Pinpoint the cell where the given text exists, returning its [x, y] midpoint coordinate. 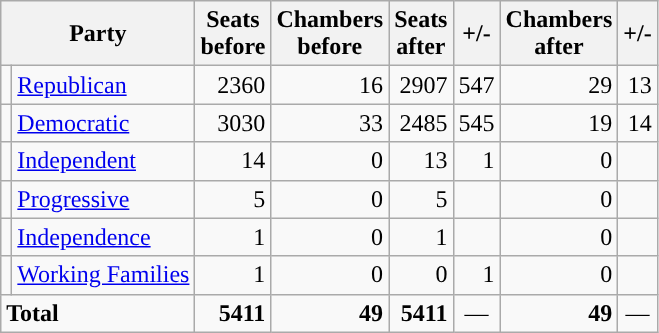
Party [98, 34]
Seatsafter [421, 34]
16 [330, 85]
2485 [421, 123]
2907 [421, 85]
3030 [233, 123]
545 [476, 123]
Chambersbefore [330, 34]
Total [98, 313]
33 [330, 123]
Independent [104, 161]
Seatsbefore [233, 34]
Republican [104, 85]
29 [559, 85]
Independence [104, 237]
Progressive [104, 199]
19 [559, 123]
Chambersafter [559, 34]
2360 [233, 85]
Democratic [104, 123]
Working Families [104, 275]
547 [476, 85]
